Find where the given text appears and provide that cell's center as [x, y] coordinate. 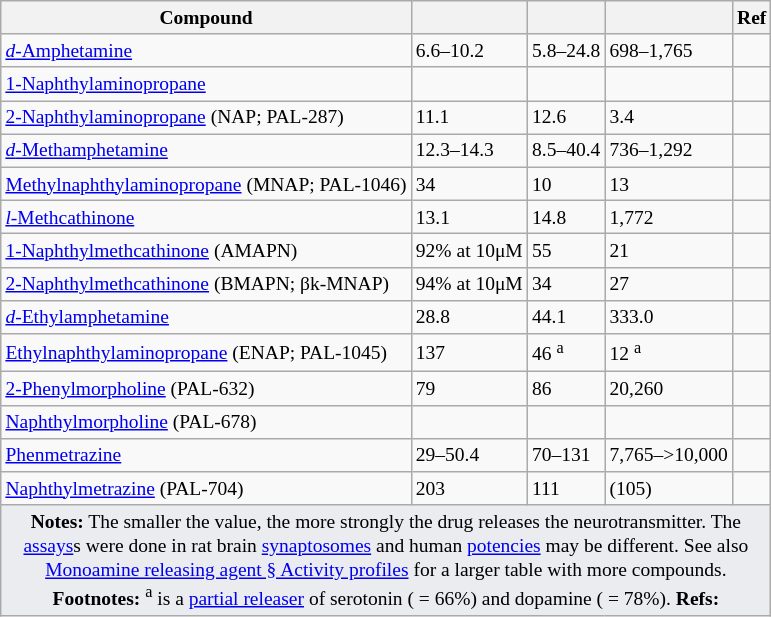
333.0 [669, 316]
86 [566, 388]
8.5–40.4 [566, 150]
12 a [669, 353]
92% at 10μM [469, 250]
12.3–14.3 [469, 150]
d-Ethylamphetamine [206, 316]
70–131 [566, 454]
20,260 [669, 388]
29–50.4 [469, 454]
Ref [752, 18]
21 [669, 250]
6.6–10.2 [469, 50]
2-Naphthylmethcathinone (BMAPN; βk-MNAP) [206, 284]
Phenmetrazine [206, 454]
2-Phenylmorpholine (PAL-632) [206, 388]
5.8–24.8 [566, 50]
137 [469, 353]
1-Naphthylmethcathinone (AMAPN) [206, 250]
111 [566, 488]
Naphthylmorpholine (PAL-678) [206, 422]
27 [669, 284]
1-Naphthylaminopropane [206, 84]
d-Methamphetamine [206, 150]
Ethylnaphthylaminopropane (ENAP; PAL-1045) [206, 353]
203 [469, 488]
7,765–>10,000 [669, 454]
1,772 [669, 216]
(105) [669, 488]
55 [566, 250]
10 [566, 184]
28.8 [469, 316]
13 [669, 184]
3.4 [669, 118]
79 [469, 388]
Naphthylmetrazine (PAL-704) [206, 488]
13.1 [469, 216]
2-Naphthylaminopropane (NAP; PAL-287) [206, 118]
46 a [566, 353]
698–1,765 [669, 50]
94% at 10μM [469, 284]
12.6 [566, 118]
11.1 [469, 118]
Compound [206, 18]
736–1,292 [669, 150]
Methylnaphthylaminopropane (MNAP; PAL-1046) [206, 184]
14.8 [566, 216]
44.1 [566, 316]
d-Amphetamine [206, 50]
l-Methcathinone [206, 216]
